Pinpoint the cell where the given text exists, returning its [X, Y] midpoint coordinate. 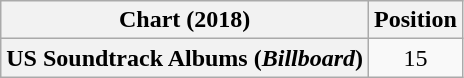
US Soundtrack Albums (Billboard) [185, 58]
15 [416, 58]
Chart (2018) [185, 20]
Position [416, 20]
